Identify which cell holds the provided text, then report its [X, Y] central coordinate. 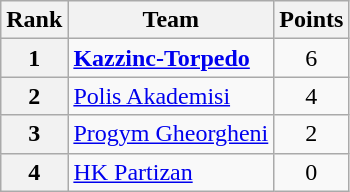
Points [312, 20]
Rank [34, 20]
Progym Gheorgheni [171, 134]
3 [34, 134]
Polis Akademisi [171, 96]
0 [312, 172]
6 [312, 58]
Kazzinc-Torpedo [171, 58]
Team [171, 20]
HK Partizan [171, 172]
1 [34, 58]
